Scan for the cell matching the given text and deliver its (x, y) coordinate at center. 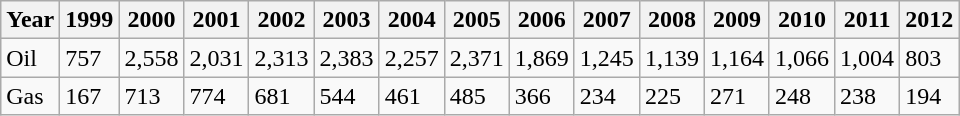
234 (606, 96)
2000 (152, 20)
271 (736, 96)
238 (868, 96)
366 (542, 96)
2001 (216, 20)
Year (30, 20)
2,558 (152, 58)
713 (152, 96)
248 (802, 96)
1,869 (542, 58)
2,371 (476, 58)
544 (346, 96)
803 (930, 58)
757 (90, 58)
225 (672, 96)
2,313 (282, 58)
2005 (476, 20)
1,245 (606, 58)
167 (90, 96)
1,164 (736, 58)
2003 (346, 20)
2010 (802, 20)
2009 (736, 20)
2002 (282, 20)
774 (216, 96)
Gas (30, 96)
681 (282, 96)
194 (930, 96)
1,066 (802, 58)
2,031 (216, 58)
2012 (930, 20)
2004 (412, 20)
1,004 (868, 58)
1999 (90, 20)
2006 (542, 20)
Oil (30, 58)
2011 (868, 20)
461 (412, 96)
485 (476, 96)
2,383 (346, 58)
1,139 (672, 58)
2,257 (412, 58)
2008 (672, 20)
2007 (606, 20)
